Detect which cell encompasses the target text, then output its [x, y] center coordinate. 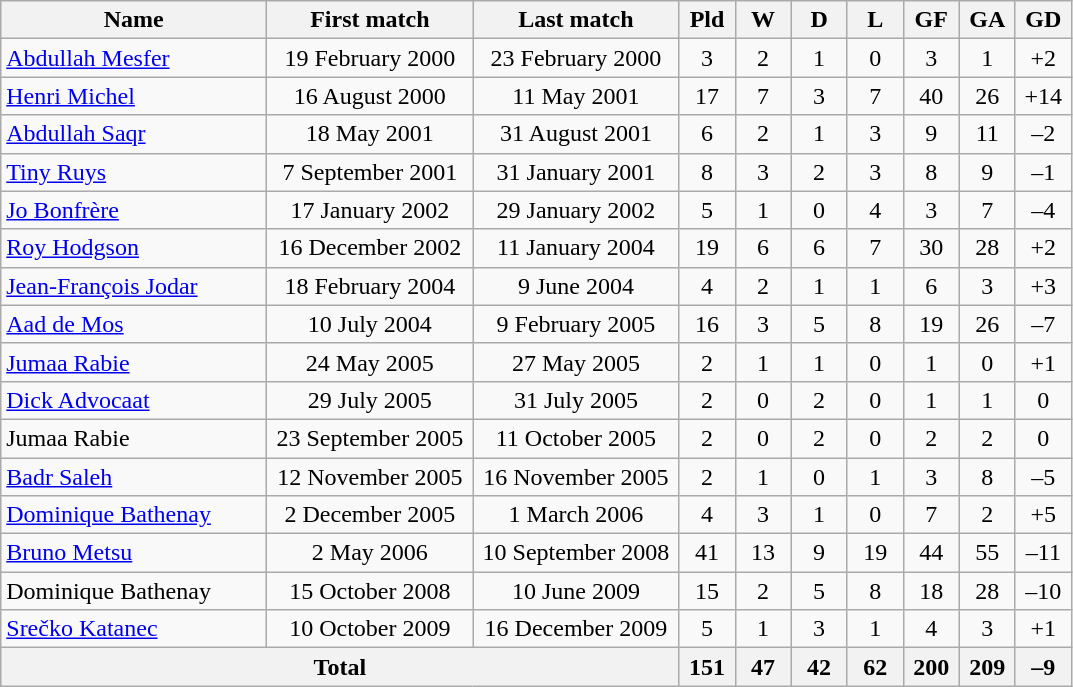
9 February 2005 [576, 324]
151 [707, 667]
10 June 2009 [576, 591]
30 [931, 248]
31 August 2001 [576, 134]
Badr Saleh [134, 477]
–5 [1043, 477]
–7 [1043, 324]
31 July 2005 [576, 400]
29 July 2005 [370, 400]
16 August 2000 [370, 96]
Name [134, 20]
15 [707, 591]
–2 [1043, 134]
+3 [1043, 286]
12 November 2005 [370, 477]
2 May 2006 [370, 553]
–10 [1043, 591]
Bruno Metsu [134, 553]
Abdullah Mesfer [134, 58]
29 January 2002 [576, 210]
–11 [1043, 553]
40 [931, 96]
42 [819, 667]
–1 [1043, 172]
41 [707, 553]
10 July 2004 [370, 324]
Abdullah Saqr [134, 134]
24 May 2005 [370, 362]
L [875, 20]
–9 [1043, 667]
Roy Hodgson [134, 248]
11 May 2001 [576, 96]
Jean-François Jodar [134, 286]
11 October 2005 [576, 438]
200 [931, 667]
62 [875, 667]
Tiny Ruys [134, 172]
2 December 2005 [370, 515]
Henri Michel [134, 96]
27 May 2005 [576, 362]
16 November 2005 [576, 477]
18 May 2001 [370, 134]
55 [987, 553]
Pld [707, 20]
15 October 2008 [370, 591]
Last match [576, 20]
31 January 2001 [576, 172]
Srečko Katanec [134, 629]
9 June 2004 [576, 286]
7 September 2001 [370, 172]
23 February 2000 [576, 58]
GA [987, 20]
Jo Bonfrère [134, 210]
209 [987, 667]
17 January 2002 [370, 210]
18 [931, 591]
D [819, 20]
First match [370, 20]
–4 [1043, 210]
17 [707, 96]
13 [763, 553]
GF [931, 20]
11 January 2004 [576, 248]
+5 [1043, 515]
W [763, 20]
44 [931, 553]
18 February 2004 [370, 286]
23 September 2005 [370, 438]
10 September 2008 [576, 553]
Dick Advocaat [134, 400]
16 [707, 324]
Aad de Mos [134, 324]
47 [763, 667]
GD [1043, 20]
+14 [1043, 96]
16 December 2009 [576, 629]
19 February 2000 [370, 58]
Total [340, 667]
1 March 2006 [576, 515]
16 December 2002 [370, 248]
10 October 2009 [370, 629]
11 [987, 134]
